Pinpoint the cell where the given text exists, returning its [X, Y] midpoint coordinate. 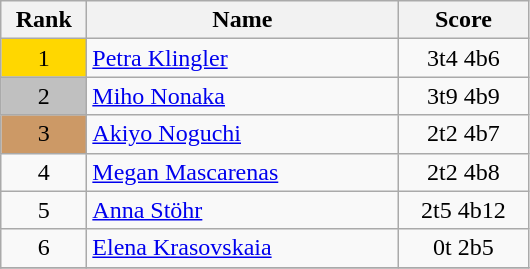
2t5 4b12 [464, 210]
Rank [44, 20]
6 [44, 248]
Anna Stöhr [242, 210]
Name [242, 20]
Miho Nonaka [242, 96]
Elena Krasovskaia [242, 248]
5 [44, 210]
Score [464, 20]
0t 2b5 [464, 248]
Akiyo Noguchi [242, 134]
3 [44, 134]
2t2 4b7 [464, 134]
3t4 4b6 [464, 58]
2 [44, 96]
1 [44, 58]
3t9 4b9 [464, 96]
Megan Mascarenas [242, 172]
2t2 4b8 [464, 172]
4 [44, 172]
Petra Klingler [242, 58]
